Return [X, Y] of the center of cell containing provided text 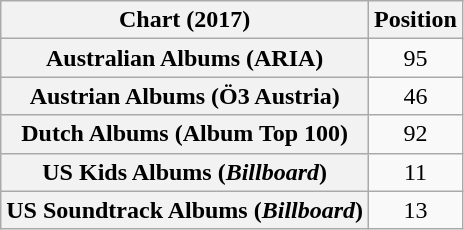
US Kids Albums (Billboard) [185, 172]
Australian Albums (ARIA) [185, 58]
Chart (2017) [185, 20]
11 [416, 172]
46 [416, 96]
US Soundtrack Albums (Billboard) [185, 210]
Austrian Albums (Ö3 Austria) [185, 96]
Position [416, 20]
92 [416, 134]
95 [416, 58]
Dutch Albums (Album Top 100) [185, 134]
13 [416, 210]
